Identify which cell holds the provided text, then report its [x, y] central coordinate. 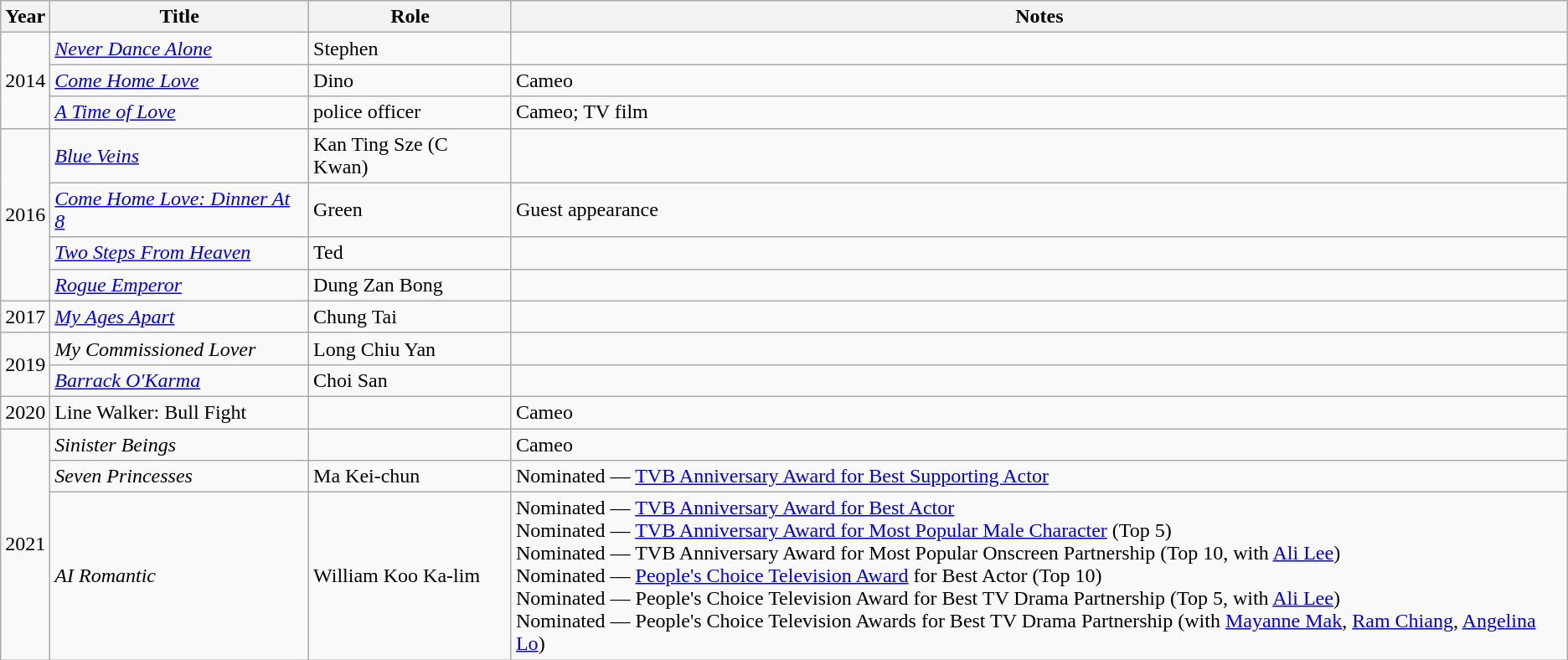
Title [179, 17]
Seven Princesses [179, 477]
2021 [25, 544]
Blue Veins [179, 156]
Role [410, 17]
Ted [410, 253]
Come Home Love: Dinner At 8 [179, 209]
Never Dance Alone [179, 49]
Chung Tai [410, 317]
2014 [25, 80]
Two Steps From Heaven [179, 253]
Guest appearance [1039, 209]
2019 [25, 364]
AI Romantic [179, 576]
My Commissioned Lover [179, 348]
Kan Ting Sze (C Kwan) [410, 156]
Cameo; TV film [1039, 112]
Stephen [410, 49]
Come Home Love [179, 80]
2016 [25, 214]
Sinister Beings [179, 445]
Green [410, 209]
2020 [25, 412]
2017 [25, 317]
A Time of Love [179, 112]
Year [25, 17]
William Koo Ka-lim [410, 576]
Barrack O'Karma [179, 380]
Ma Kei-chun [410, 477]
Rogue Emperor [179, 285]
police officer [410, 112]
Choi San [410, 380]
My Ages Apart [179, 317]
Long Chiu Yan [410, 348]
Line Walker: Bull Fight [179, 412]
Dino [410, 80]
Notes [1039, 17]
Nominated — TVB Anniversary Award for Best Supporting Actor [1039, 477]
Dung Zan Bong [410, 285]
